Determine the [X, Y] coordinate at the center of the cell enclosing the given text.  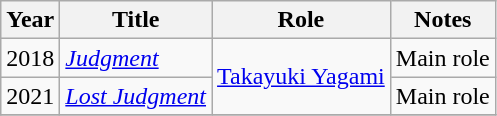
Lost Judgment [136, 96]
Judgment [136, 58]
Title [136, 20]
Takayuki Yagami [302, 77]
2021 [30, 96]
Year [30, 20]
Role [302, 20]
Notes [442, 20]
2018 [30, 58]
